Search for the cell housing the specified text and yield its [x, y] center coordinate. 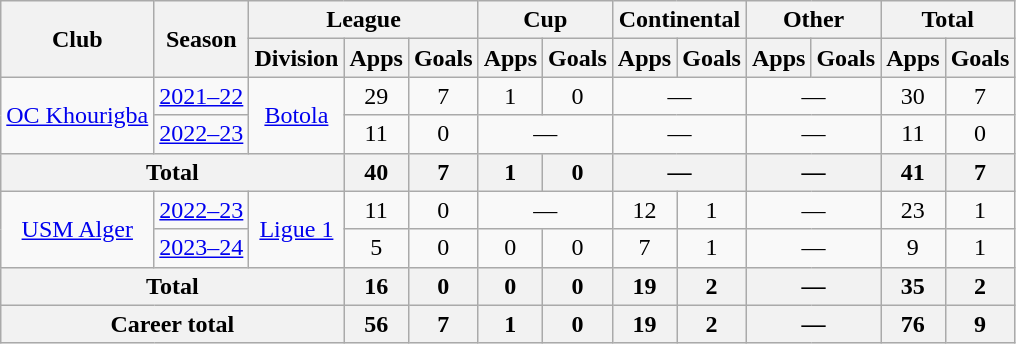
Division [296, 58]
Botola [296, 115]
League [364, 20]
23 [913, 210]
56 [376, 324]
5 [376, 248]
Cup [545, 20]
30 [913, 96]
2023–24 [202, 248]
Season [202, 39]
2021–22 [202, 96]
41 [913, 172]
76 [913, 324]
12 [644, 210]
29 [376, 96]
Other [813, 20]
35 [913, 286]
Continental [679, 20]
OC Khourigba [78, 115]
Club [78, 39]
Ligue 1 [296, 229]
16 [376, 286]
Career total [172, 324]
USM Alger [78, 229]
40 [376, 172]
